Provide the (X, Y) coordinate of the cell's center where the given text is located.  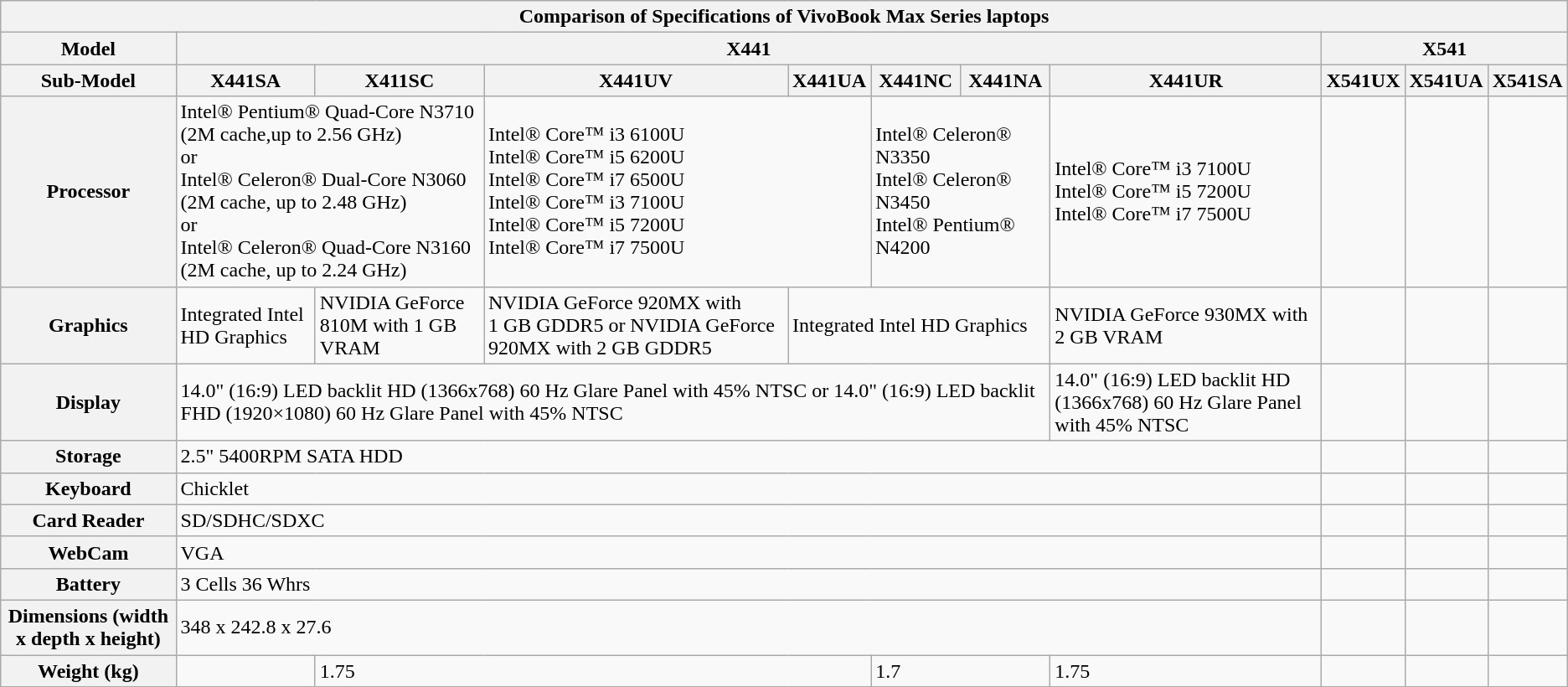
X441 (749, 49)
Keyboard (89, 488)
Comparison of Specifications of VivoBook Max Series laptops (784, 17)
Graphics (89, 325)
2.5" 5400RPM SATA HDD (749, 457)
14.0" (16:9) LED backlit HD (1366x768) 60 Hz Glare Panel with 45% NTSC or 14.0" (16:9) LED backlit FHD (1920×1080) 60 Hz Glare Panel with 45% NTSC (613, 402)
NVIDIA GeForce 930MX with 2 GB VRAM (1186, 325)
Intel® Core™ i3 6100UIntel® Core™ i5 6200UIntel® Core™ i7 6500UIntel® Core™ i3 7100UIntel® Core™ i5 7200UIntel® Core™ i7 7500U (678, 191)
X541UA (1446, 80)
X441UV (637, 80)
X541UX (1364, 80)
14.0" (16:9) LED backlit HD (1366x768) 60 Hz Glare Panel with 45% NTSC (1186, 402)
1.7 (961, 671)
348 x 242.8 x 27.6 (749, 627)
WebCam (89, 552)
Battery (89, 584)
X441SA (245, 80)
Intel® Celeron® N3350Intel® Celeron® N3450Intel® Pentium® N4200 (961, 191)
NVIDIA GeForce 810M with 1 GB VRAM (399, 325)
X541SA (1528, 80)
Weight (kg) (89, 671)
Display (89, 402)
X541 (1444, 49)
X441NA (1005, 80)
NVIDIA GeForce 920MX with 1 GB GDDR5 or NVIDIA GeForce 920MX with 2 GB GDDR5 (637, 325)
Dimensions (width x depth x height) (89, 627)
Processor (89, 191)
3 Cells 36 Whrs (749, 584)
Storage (89, 457)
Sub-Model (89, 80)
X441UA (829, 80)
Model (89, 49)
X441UR (1186, 80)
Chicklet (749, 488)
X441NC (916, 80)
X411SC (399, 80)
Card Reader (89, 520)
SD/SDHC/SDXC (749, 520)
Intel® Core™ i3 7100UIntel® Core™ i5 7200UIntel® Core™ i7 7500U (1186, 191)
VGA (749, 552)
